Return the (X, Y) coordinate for the center point of the cell that contains the specified text.  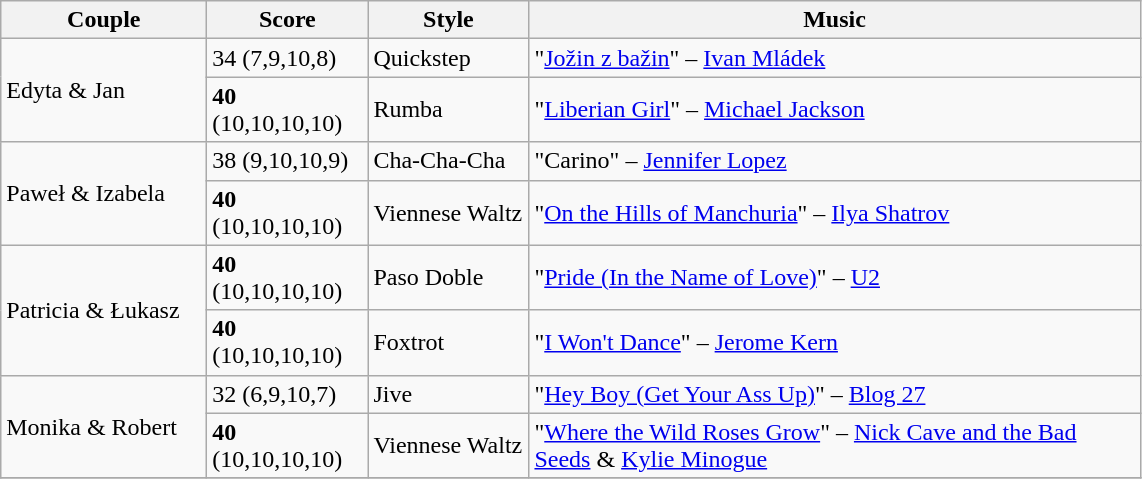
"On the Hills of Manchuria" – Ilya Shatrov (834, 212)
Edyta & Jan (104, 90)
Monika & Robert (104, 426)
"Hey Boy (Get Your Ass Up)" – Blog 27 (834, 394)
Jive (448, 394)
"Carino" – Jennifer Lopez (834, 161)
Music (834, 20)
Patricia & Łukasz (104, 310)
Paweł & Izabela (104, 194)
"Pride (In the Name of Love)" – U2 (834, 278)
Rumba (448, 110)
Style (448, 20)
Couple (104, 20)
Cha-Cha-Cha (448, 161)
"I Won't Dance" – Jerome Kern (834, 342)
Score (288, 20)
"Jožin z bažin" – Ivan Mládek (834, 58)
Paso Doble (448, 278)
Foxtrot (448, 342)
"Liberian Girl" – Michael Jackson (834, 110)
Quickstep (448, 58)
38 (9,10,10,9) (288, 161)
32 (6,9,10,7) (288, 394)
34 (7,9,10,8) (288, 58)
"Where the Wild Roses Grow" – Nick Cave and the Bad Seeds & Kylie Minogue (834, 446)
